Provide the [x, y] coordinate of the cell's center where the given text is located.  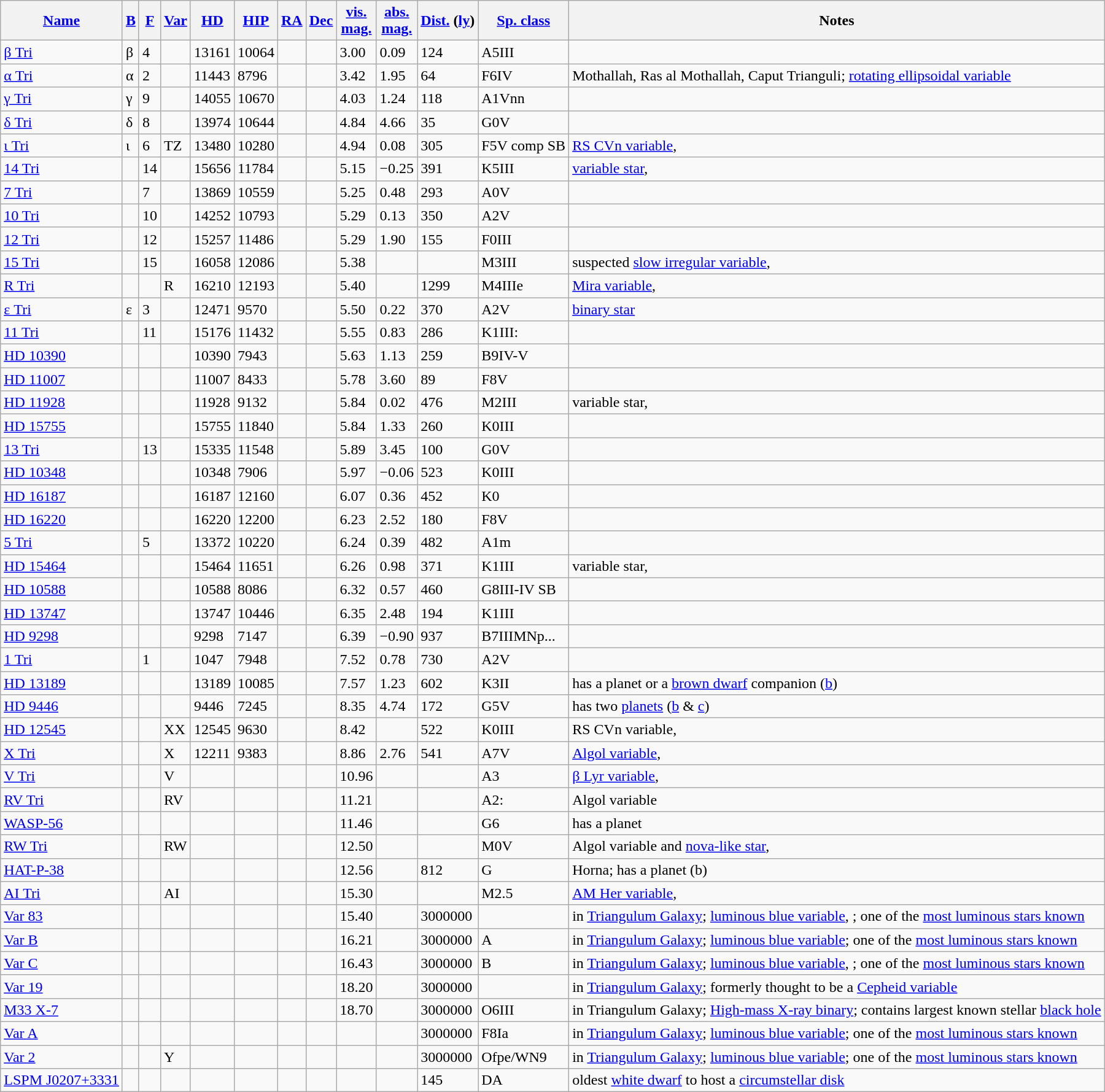
9570 [255, 309]
LSPM J0207+3331 [61, 1080]
9 [150, 99]
HD 15464 [61, 566]
124 [448, 52]
15 [150, 262]
−0.90 [397, 636]
4 [150, 52]
13372 [212, 543]
3.45 [397, 449]
Mothallah, Ras al Mothallah, Caput Trianguli; rotating ellipsoidal variable [837, 76]
476 [448, 403]
260 [448, 426]
RV [176, 800]
WASP-56 [61, 823]
370 [448, 309]
10348 [212, 473]
11007 [212, 379]
12086 [255, 262]
AI Tri [61, 893]
460 [448, 589]
−0.06 [397, 473]
G8III-IV SB [524, 589]
has a planet [837, 823]
11548 [255, 449]
3 [150, 309]
K1III: [524, 333]
1 Tri [61, 659]
7245 [255, 707]
has two planets (b & c) [837, 707]
13 [150, 449]
12211 [212, 753]
1.95 [397, 76]
11 [150, 333]
X Tri [61, 753]
5.89 [356, 449]
13869 [212, 192]
G6 [524, 823]
HD 16187 [61, 496]
14 Tri [61, 169]
−0.25 [397, 169]
4.94 [356, 145]
0.39 [397, 543]
305 [448, 145]
180 [448, 519]
3.42 [356, 76]
Name [61, 21]
0.02 [397, 403]
0.48 [397, 192]
6 [150, 145]
8 [150, 122]
11 Tri [61, 333]
Notes [837, 21]
10 [150, 215]
abs.mag. [397, 21]
10559 [255, 192]
602 [448, 683]
F5V comp SB [524, 145]
10.96 [356, 776]
Var B [61, 940]
has a planet or a brown dwarf companion (b) [837, 683]
1047 [212, 659]
Mira variable, [837, 285]
Var [176, 21]
118 [448, 99]
9630 [255, 730]
15257 [212, 239]
15335 [212, 449]
A7V [524, 753]
XX [176, 730]
10064 [255, 52]
5.63 [356, 356]
16220 [212, 519]
0.57 [397, 589]
11486 [255, 239]
HD 13747 [61, 613]
15.40 [356, 916]
6.26 [356, 566]
12193 [255, 285]
155 [448, 239]
6.24 [356, 543]
α Tri [61, 76]
391 [448, 169]
in Triangulum Galaxy; formerly thought to be a Cepheid variable [837, 986]
15656 [212, 169]
9132 [255, 403]
R [176, 285]
10390 [212, 356]
523 [448, 473]
G [524, 870]
16.21 [356, 940]
V [176, 776]
11928 [212, 403]
HD [212, 21]
Var 2 [61, 1056]
286 [448, 333]
5 [150, 543]
16210 [212, 285]
K5III [524, 169]
1.90 [397, 239]
10670 [255, 99]
A0V [524, 192]
6.39 [356, 636]
0.08 [397, 145]
Var A [61, 1033]
11784 [255, 169]
1.33 [397, 426]
ι Tri [61, 145]
1.23 [397, 683]
RW Tri [61, 846]
Horna; has a planet (b) [837, 870]
15 Tri [61, 262]
Var 19 [61, 986]
ε [130, 309]
Var C [61, 963]
11.46 [356, 823]
11443 [212, 76]
HAT-P-38 [61, 870]
A3 [524, 776]
9383 [255, 753]
ι [130, 145]
in Triangulum Galaxy; High-mass X-ray binary; contains largest known stellar black hole [837, 1010]
Y [176, 1056]
K3II [524, 683]
HD 10588 [61, 589]
6.23 [356, 519]
7 [150, 192]
541 [448, 753]
suspected slow irregular variable, [837, 262]
Algol variable and nova-like star, [837, 846]
HD 9446 [61, 707]
F6IV [524, 76]
M2III [524, 403]
18.70 [356, 1010]
M33 X-7 [61, 1010]
5.15 [356, 169]
1 [150, 659]
15.30 [356, 893]
HD 16220 [61, 519]
0.22 [397, 309]
812 [448, 870]
5.78 [356, 379]
12200 [255, 519]
α [130, 76]
11432 [255, 333]
12 [150, 239]
12545 [212, 730]
1.24 [397, 99]
13 Tri [61, 449]
14 [150, 169]
B7IIIMNp... [524, 636]
172 [448, 707]
13747 [212, 613]
7.52 [356, 659]
γ Tri [61, 99]
K0 [524, 496]
3.60 [397, 379]
TZ [176, 145]
HD 15755 [61, 426]
7906 [255, 473]
8796 [255, 76]
35 [448, 122]
0.78 [397, 659]
HD 10390 [61, 356]
0.83 [397, 333]
8.86 [356, 753]
Algol variable [837, 800]
Algol variable, [837, 753]
6.07 [356, 496]
F8Ia [524, 1033]
Dist. (ly) [448, 21]
HD 12545 [61, 730]
β Lyr variable, [837, 776]
G5V [524, 707]
730 [448, 659]
15464 [212, 566]
7943 [255, 356]
DA [524, 1080]
8.35 [356, 707]
δ [130, 122]
M2.5 [524, 893]
12.56 [356, 870]
12 Tri [61, 239]
10 Tri [61, 215]
10644 [255, 122]
10446 [255, 613]
11651 [255, 566]
1299 [448, 285]
RA [292, 21]
binary star [837, 309]
5 Tri [61, 543]
7.57 [356, 683]
3.00 [356, 52]
15755 [212, 426]
64 [448, 76]
β [130, 52]
8433 [255, 379]
2.52 [397, 519]
RW [176, 846]
14252 [212, 215]
11.21 [356, 800]
293 [448, 192]
5.38 [356, 262]
18.20 [356, 986]
13161 [212, 52]
M4IIIe [524, 285]
5.55 [356, 333]
HIP [255, 21]
AI [176, 893]
16.43 [356, 963]
O6III [524, 1010]
13480 [212, 145]
89 [448, 379]
10085 [255, 683]
Dec [321, 21]
1.13 [397, 356]
259 [448, 356]
10220 [255, 543]
Ofpe/WN9 [524, 1056]
2 [150, 76]
8.42 [356, 730]
0.13 [397, 215]
0.09 [397, 52]
371 [448, 566]
522 [448, 730]
7948 [255, 659]
452 [448, 496]
HD 13189 [61, 683]
vis.mag. [356, 21]
7147 [255, 636]
9446 [212, 707]
10793 [255, 215]
0.98 [397, 566]
Sp. class [524, 21]
16187 [212, 496]
A2: [524, 800]
350 [448, 215]
194 [448, 613]
A1Vnn [524, 99]
5.25 [356, 192]
6.35 [356, 613]
937 [448, 636]
13189 [212, 683]
δ Tri [61, 122]
γ [130, 99]
ε Tri [61, 309]
482 [448, 543]
12160 [255, 496]
R Tri [61, 285]
4.66 [397, 122]
6.32 [356, 589]
X [176, 753]
5.50 [356, 309]
5.40 [356, 285]
F [150, 21]
HD 10348 [61, 473]
A5III [524, 52]
4.84 [356, 122]
7 Tri [61, 192]
Var 83 [61, 916]
10588 [212, 589]
0.36 [397, 496]
4.74 [397, 707]
4.03 [356, 99]
5.97 [356, 473]
2.48 [397, 613]
M0V [524, 846]
RV Tri [61, 800]
F0III [524, 239]
β Tri [61, 52]
14055 [212, 99]
10280 [255, 145]
13974 [212, 122]
16058 [212, 262]
100 [448, 449]
12471 [212, 309]
11840 [255, 426]
HD 9298 [61, 636]
M3III [524, 262]
12.50 [356, 846]
8086 [255, 589]
145 [448, 1080]
B9IV-V [524, 356]
AM Her variable, [837, 893]
oldest white dwarf to host a circumstellar disk [837, 1080]
A1m [524, 543]
HD 11928 [61, 403]
15176 [212, 333]
V Tri [61, 776]
2.76 [397, 753]
A [524, 940]
9298 [212, 636]
HD 11007 [61, 379]
